Detect which cell encompasses the target text, then output its [X, Y] center coordinate. 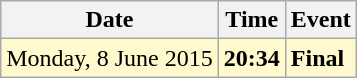
Final [320, 58]
Event [320, 20]
20:34 [252, 58]
Monday, 8 June 2015 [110, 58]
Time [252, 20]
Date [110, 20]
